Detect which cell encompasses the target text, then output its [X, Y] center coordinate. 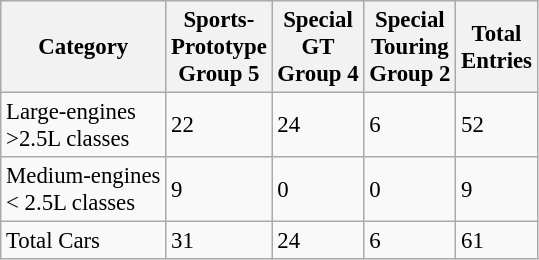
Sports-PrototypeGroup 5 [219, 47]
Large-engines >2.5L classes [84, 126]
Special GTGroup 4 [318, 47]
Total Cars [84, 241]
SpecialTouringGroup 2 [410, 47]
52 [496, 126]
22 [219, 126]
Medium-engines < 2.5L classes [84, 190]
61 [496, 241]
31 [219, 241]
TotalEntries [496, 47]
Category [84, 47]
